Search for the cell housing the specified text and yield its [X, Y] center coordinate. 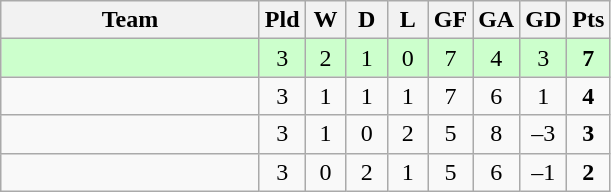
D [366, 20]
GF [450, 20]
Pld [282, 20]
8 [496, 134]
–1 [544, 172]
Team [130, 20]
Pts [588, 20]
L [408, 20]
W [326, 20]
–3 [544, 134]
GA [496, 20]
GD [544, 20]
